Search for the cell housing the specified text and yield its (X, Y) center coordinate. 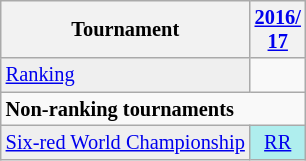
Six-red World Championship (126, 142)
2016/17 (278, 29)
RR (278, 142)
Non-ranking tournaments (154, 109)
Ranking (126, 75)
Tournament (126, 29)
